Capture the cell that displays the provided text and extract its (x, y) central coordinate. 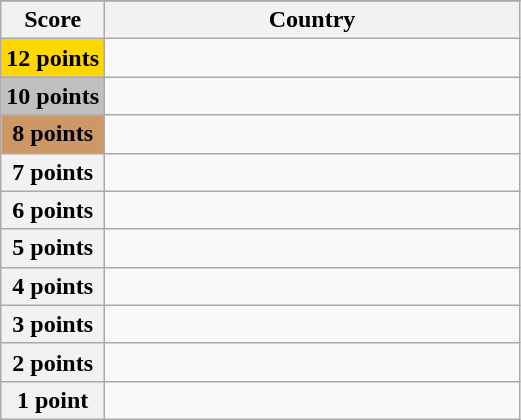
2 points (53, 362)
10 points (53, 96)
12 points (53, 58)
3 points (53, 324)
Country (312, 20)
1 point (53, 400)
8 points (53, 134)
7 points (53, 172)
5 points (53, 248)
6 points (53, 210)
Score (53, 20)
4 points (53, 286)
